Provide the (X, Y) coordinate of the cell's center where the given text is located.  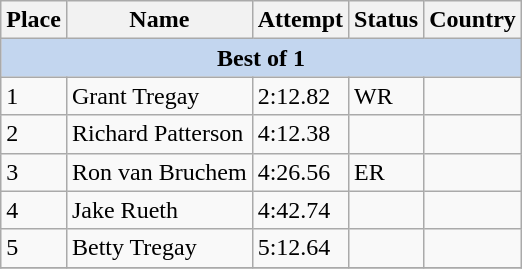
Grant Tregay (159, 96)
1 (34, 96)
ER (386, 172)
5:12.64 (300, 248)
Status (386, 20)
Jake Rueth (159, 210)
5 (34, 248)
2 (34, 134)
2:12.82 (300, 96)
4 (34, 210)
Betty Tregay (159, 248)
Attempt (300, 20)
4:12.38 (300, 134)
Ron van Bruchem (159, 172)
Best of 1 (262, 58)
3 (34, 172)
Place (34, 20)
WR (386, 96)
4:26.56 (300, 172)
Country (473, 20)
Richard Patterson (159, 134)
Name (159, 20)
4:42.74 (300, 210)
